Pinpoint the cell where the given text exists, returning its (X, Y) midpoint coordinate. 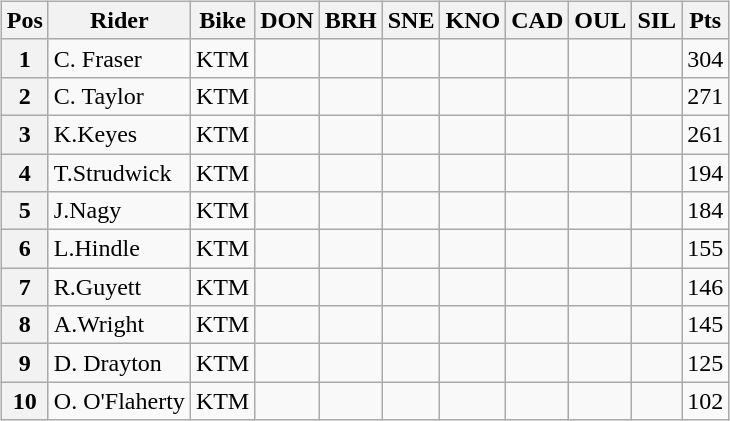
KNO (473, 20)
3 (24, 134)
194 (706, 173)
125 (706, 363)
L.Hindle (119, 249)
C. Fraser (119, 58)
Bike (222, 20)
6 (24, 249)
145 (706, 325)
261 (706, 134)
155 (706, 249)
146 (706, 287)
Pos (24, 20)
SIL (657, 20)
102 (706, 401)
184 (706, 211)
J.Nagy (119, 211)
O. O'Flaherty (119, 401)
271 (706, 96)
1 (24, 58)
304 (706, 58)
R.Guyett (119, 287)
Rider (119, 20)
5 (24, 211)
Pts (706, 20)
CAD (538, 20)
OUL (600, 20)
9 (24, 363)
K.Keyes (119, 134)
A.Wright (119, 325)
DON (287, 20)
C. Taylor (119, 96)
10 (24, 401)
D. Drayton (119, 363)
SNE (411, 20)
8 (24, 325)
T.Strudwick (119, 173)
7 (24, 287)
4 (24, 173)
BRH (350, 20)
2 (24, 96)
